Scan for the cell matching the given text and deliver its (X, Y) coordinate at center. 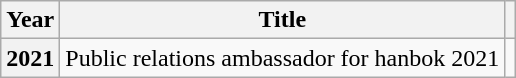
Public relations ambassador for hanbok 2021 (282, 58)
2021 (30, 58)
Year (30, 20)
Title (282, 20)
